Provide the [X, Y] coordinate of the cell's center where the given text is located.  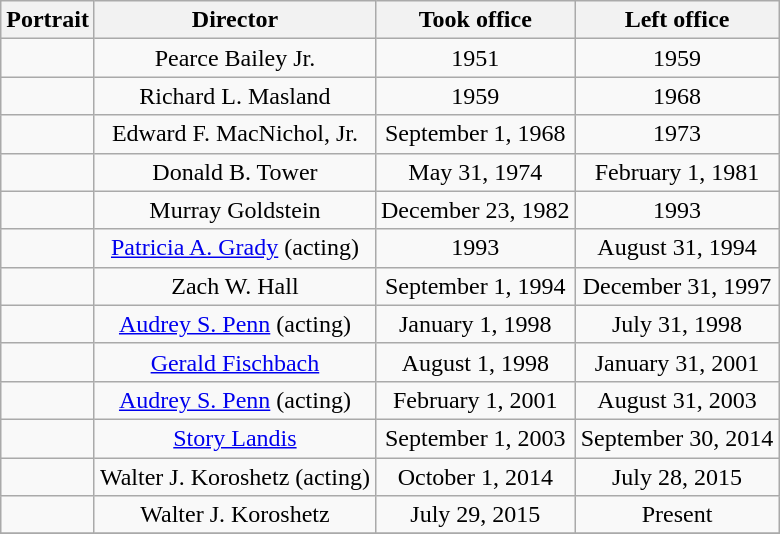
1973 [677, 134]
Edward F. MacNichol, Jr. [234, 134]
January 1, 1998 [475, 324]
Gerald Fischbach [234, 362]
May 31, 1974 [475, 172]
February 1, 1981 [677, 172]
Richard L. Masland [234, 96]
1968 [677, 96]
September 1, 1968 [475, 134]
October 1, 2014 [475, 477]
Portrait [48, 20]
July 28, 2015 [677, 477]
December 23, 1982 [475, 210]
Zach W. Hall [234, 286]
Walter J. Koroshetz [234, 515]
Director [234, 20]
January 31, 2001 [677, 362]
Pearce Bailey Jr. [234, 58]
Story Landis [234, 438]
July 31, 1998 [677, 324]
Left office [677, 20]
Murray Goldstein [234, 210]
February 1, 2001 [475, 400]
Present [677, 515]
Patricia A. Grady (acting) [234, 248]
July 29, 2015 [475, 515]
September 1, 2003 [475, 438]
September 30, 2014 [677, 438]
Took office [475, 20]
August 31, 1994 [677, 248]
September 1, 1994 [475, 286]
December 31, 1997 [677, 286]
Donald B. Tower [234, 172]
Walter J. Koroshetz (acting) [234, 477]
August 31, 2003 [677, 400]
1951 [475, 58]
August 1, 1998 [475, 362]
